Extract the [X, Y] coordinate from the center of the cell holding the provided text.  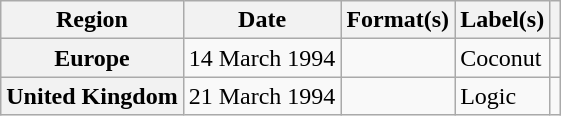
Date [262, 20]
14 March 1994 [262, 58]
Label(s) [502, 20]
21 March 1994 [262, 96]
Coconut [502, 58]
Europe [92, 58]
Logic [502, 96]
United Kingdom [92, 96]
Region [92, 20]
Format(s) [398, 20]
